Find where the given text appears and provide that cell's center as (x, y) coordinate. 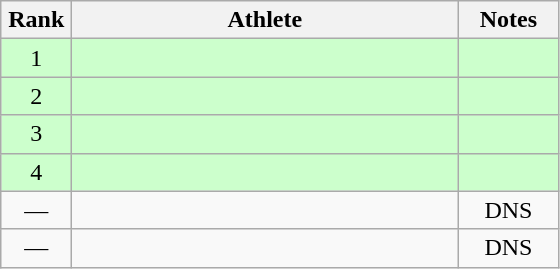
Notes (508, 20)
4 (36, 172)
3 (36, 134)
1 (36, 58)
Athlete (265, 20)
Rank (36, 20)
2 (36, 96)
